Detect which cell encompasses the target text, then output its (X, Y) center coordinate. 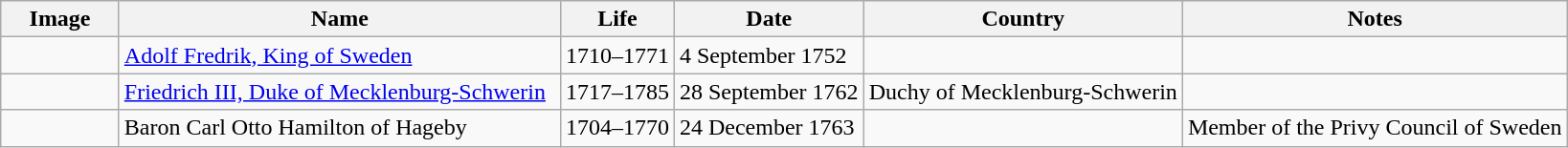
4 September 1752 (769, 55)
Notes (1375, 19)
Baron Carl Otto Hamilton of Hageby (339, 128)
Friedrich III, Duke of Mecklenburg-Schwerin (339, 92)
1704–1770 (616, 128)
Adolf Fredrik, King of Sweden (339, 55)
Life (616, 19)
24 December 1763 (769, 128)
Date (769, 19)
28 September 1762 (769, 92)
Country (1022, 19)
Name (339, 19)
Image (60, 19)
1717–1785 (616, 92)
Duchy of Mecklenburg-Schwerin (1022, 92)
1710–1771 (616, 55)
Member of the Privy Council of Sweden (1375, 128)
